Return the (x, y) coordinate for the center point of the cell that contains the specified text.  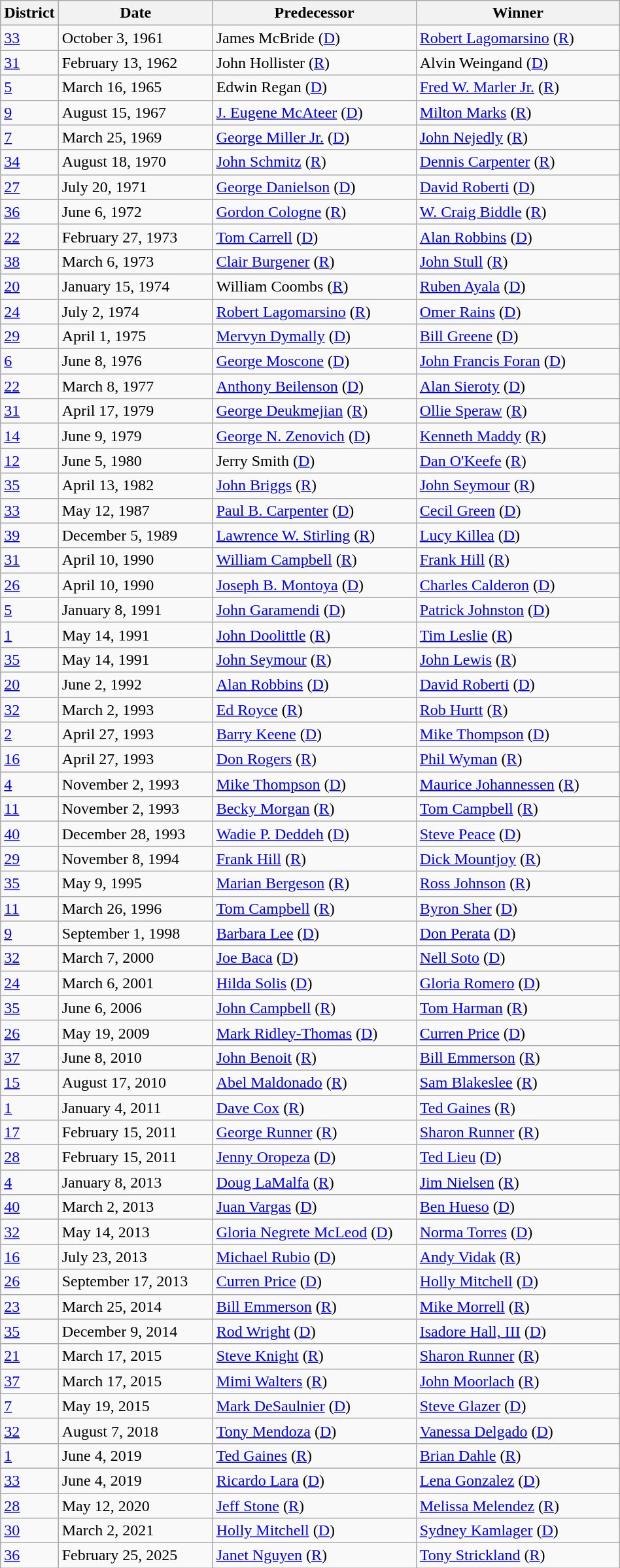
30 (29, 1531)
Andy Vidak (R) (518, 1257)
Jerry Smith (D) (314, 461)
Becky Morgan (R) (314, 809)
34 (29, 162)
27 (29, 187)
January 15, 1974 (135, 286)
February 27, 1973 (135, 237)
Bill Greene (D) (518, 337)
Lawrence W. Stirling (R) (314, 535)
December 5, 1989 (135, 535)
15 (29, 1082)
George N. Zenovich (D) (314, 436)
Joe Baca (D) (314, 958)
March 2, 2013 (135, 1207)
Nell Soto (D) (518, 958)
August 18, 1970 (135, 162)
John Briggs (R) (314, 486)
Ed Royce (R) (314, 709)
Dan O'Keefe (R) (518, 461)
Alvin Weingand (D) (518, 63)
Jeff Stone (R) (314, 1505)
Mark Ridley-Thomas (D) (314, 1033)
Charles Calderon (D) (518, 585)
Rod Wright (D) (314, 1331)
Tim Leslie (R) (518, 635)
Byron Sher (D) (518, 909)
May 19, 2015 (135, 1406)
John Lewis (R) (518, 659)
John Stull (R) (518, 261)
38 (29, 261)
September 17, 2013 (135, 1282)
Jim Nielsen (R) (518, 1182)
Gloria Negrete McLeod (D) (314, 1232)
Barry Keene (D) (314, 735)
John Campbell (R) (314, 1008)
May 12, 2020 (135, 1505)
January 4, 2011 (135, 1108)
2 (29, 735)
21 (29, 1356)
Predecessor (314, 13)
George Danielson (D) (314, 187)
Jenny Oropeza (D) (314, 1158)
Ross Johnson (R) (518, 884)
John Schmitz (R) (314, 162)
August 15, 1967 (135, 112)
Omer Rains (D) (518, 312)
District (29, 13)
August 7, 2018 (135, 1431)
Isadore Hall, III (D) (518, 1331)
December 28, 1993 (135, 834)
Clair Burgener (R) (314, 261)
Vanessa Delgado (D) (518, 1431)
Ruben Ayala (D) (518, 286)
March 6, 2001 (135, 983)
Barbara Lee (D) (314, 933)
Dave Cox (R) (314, 1108)
Joseph B. Montoya (D) (314, 585)
Maurice Johannessen (R) (518, 784)
May 14, 2013 (135, 1232)
Melissa Melendez (R) (518, 1505)
Tony Mendoza (D) (314, 1431)
May 12, 1987 (135, 510)
August 17, 2010 (135, 1082)
February 25, 2025 (135, 1556)
George Moscone (D) (314, 361)
Wadie P. Deddeh (D) (314, 834)
Marian Bergeson (R) (314, 884)
March 2, 1993 (135, 709)
George Deukmejian (R) (314, 411)
Edwin Regan (D) (314, 88)
Milton Marks (R) (518, 112)
September 1, 1998 (135, 933)
June 8, 2010 (135, 1058)
Mark DeSaulnier (D) (314, 1406)
Steve Peace (D) (518, 834)
July 2, 1974 (135, 312)
July 23, 2013 (135, 1257)
William Coombs (R) (314, 286)
June 6, 1972 (135, 212)
Rob Hurtt (R) (518, 709)
October 3, 1961 (135, 38)
June 5, 1980 (135, 461)
Gloria Romero (D) (518, 983)
John Doolittle (R) (314, 635)
Dennis Carpenter (R) (518, 162)
Norma Torres (D) (518, 1232)
June 8, 1976 (135, 361)
Mimi Walters (R) (314, 1381)
Mervyn Dymally (D) (314, 337)
Lucy Killea (D) (518, 535)
November 8, 1994 (135, 859)
February 13, 1962 (135, 63)
June 2, 1992 (135, 684)
April 1, 1975 (135, 337)
George Miller Jr. (D) (314, 137)
James McBride (D) (314, 38)
April 13, 1982 (135, 486)
April 17, 1979 (135, 411)
6 (29, 361)
Sydney Kamlager (D) (518, 1531)
Steve Glazer (D) (518, 1406)
Patrick Johnston (D) (518, 610)
Phil Wyman (R) (518, 759)
Fred W. Marler Jr. (R) (518, 88)
May 9, 1995 (135, 884)
Date (135, 13)
Steve Knight (R) (314, 1356)
Ted Lieu (D) (518, 1158)
George Runner (R) (314, 1133)
Ricardo Lara (D) (314, 1480)
Don Perata (D) (518, 933)
January 8, 1991 (135, 610)
Tom Harman (R) (518, 1008)
Cecil Green (D) (518, 510)
Alan Sieroty (D) (518, 386)
39 (29, 535)
William Campbell (R) (314, 560)
March 6, 1973 (135, 261)
Michael Rubio (D) (314, 1257)
December 9, 2014 (135, 1331)
Ben Hueso (D) (518, 1207)
Tony Strickland (R) (518, 1556)
23 (29, 1307)
Doug LaMalfa (R) (314, 1182)
W. Craig Biddle (R) (518, 212)
Tom Carrell (D) (314, 237)
March 8, 1977 (135, 386)
June 9, 1979 (135, 436)
Lena Gonzalez (D) (518, 1480)
Winner (518, 13)
March 2, 2021 (135, 1531)
July 20, 1971 (135, 187)
John Hollister (R) (314, 63)
Ollie Speraw (R) (518, 411)
Kenneth Maddy (R) (518, 436)
Gordon Cologne (R) (314, 212)
January 8, 2013 (135, 1182)
Paul B. Carpenter (D) (314, 510)
John Nejedly (R) (518, 137)
John Francis Foran (D) (518, 361)
March 26, 1996 (135, 909)
March 25, 2014 (135, 1307)
14 (29, 436)
May 19, 2009 (135, 1033)
John Moorlach (R) (518, 1381)
John Garamendi (D) (314, 610)
Dick Mountjoy (R) (518, 859)
Don Rogers (R) (314, 759)
17 (29, 1133)
Anthony Beilenson (D) (314, 386)
Sam Blakeslee (R) (518, 1082)
12 (29, 461)
Janet Nguyen (R) (314, 1556)
Abel Maldonado (R) (314, 1082)
J. Eugene McAteer (D) (314, 112)
Hilda Solis (D) (314, 983)
March 25, 1969 (135, 137)
Brian Dahle (R) (518, 1456)
March 16, 1965 (135, 88)
Juan Vargas (D) (314, 1207)
John Benoit (R) (314, 1058)
June 6, 2006 (135, 1008)
March 7, 2000 (135, 958)
Mike Morrell (R) (518, 1307)
